Search for the cell housing the specified text and yield its (X, Y) center coordinate. 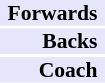
Forwards (52, 13)
Backs (52, 41)
Coach (52, 70)
